From the cell containing the given text, extract its center point as [x, y] coordinate. 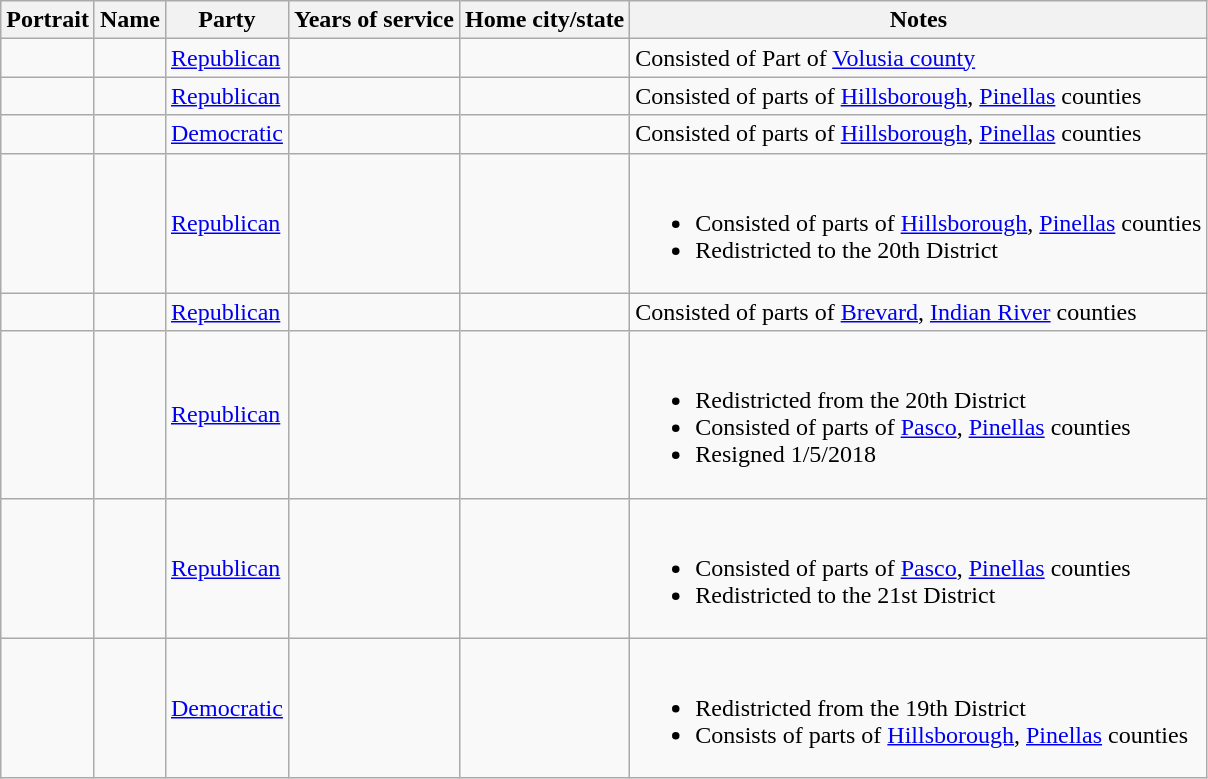
Redistricted from the 20th DistrictConsisted of parts of Pasco, Pinellas countiesResigned 1/5/2018 [918, 414]
Portrait [48, 20]
Consisted of parts of Brevard, Indian River counties [918, 312]
Redistricted from the 19th DistrictConsists of parts of Hillsborough, Pinellas counties [918, 708]
Years of service [374, 20]
Consisted of Part of Volusia county [918, 58]
Home city/state [544, 20]
Consisted of parts of Pasco, Pinellas countiesRedistricted to the 21st District [918, 568]
Consisted of parts of Hillsborough, Pinellas countiesRedistricted to the 20th District [918, 223]
Party [226, 20]
Name [130, 20]
Notes [918, 20]
